Output the (X, Y) coordinate of the center of the cell containing the given text.  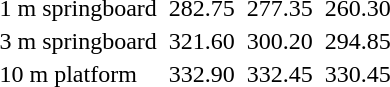
321.60 (202, 41)
300.20 (280, 41)
